Extract the (X, Y) coordinate from the center of the cell holding the provided text.  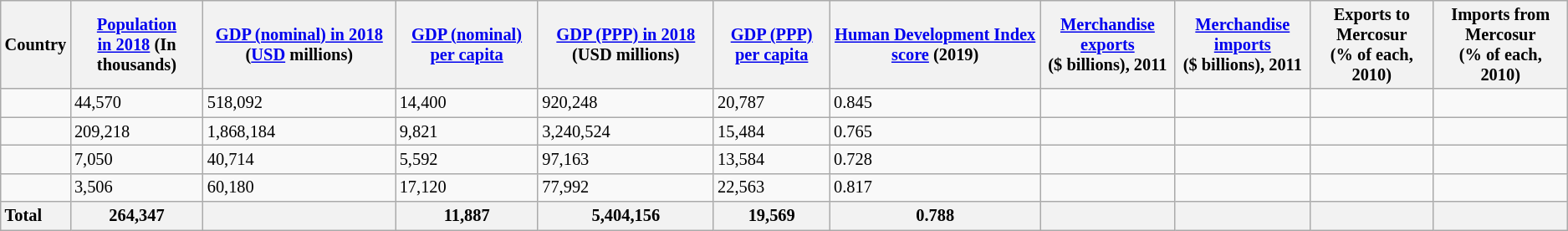
GDP (PPP) per capita (771, 44)
0.845 (935, 103)
60,180 (299, 187)
9,821 (467, 131)
5,592 (467, 159)
Populationin 2018 (In thousands) (137, 44)
518,092 (299, 103)
7,050 (137, 159)
Total (35, 216)
15,484 (771, 131)
44,570 (137, 103)
0.817 (935, 187)
14,400 (467, 103)
13,584 (771, 159)
97,163 (626, 159)
Human Development Index score (2019) (935, 44)
GDP (PPP) in 2018 (USD millions) (626, 44)
GDP (nominal) in 2018 (USD millions) (299, 44)
40,714 (299, 159)
Exports to Mercosur(% of each, 2010) (1371, 44)
GDP (nominal) per capita (467, 44)
0.728 (935, 159)
5,404,156 (626, 216)
Country (35, 44)
77,992 (626, 187)
20,787 (771, 103)
264,347 (137, 216)
Merchandise exports($ billions), 2011 (1107, 44)
3,240,524 (626, 131)
Merchandise imports($ billions), 2011 (1243, 44)
Imports from Mercosur(% of each, 2010) (1500, 44)
11,887 (467, 216)
3,506 (137, 187)
0.765 (935, 131)
22,563 (771, 187)
17,120 (467, 187)
209,218 (137, 131)
920,248 (626, 103)
0.788 (935, 216)
19,569 (771, 216)
1,868,184 (299, 131)
